Detect which cell encompasses the target text, then output its [X, Y] center coordinate. 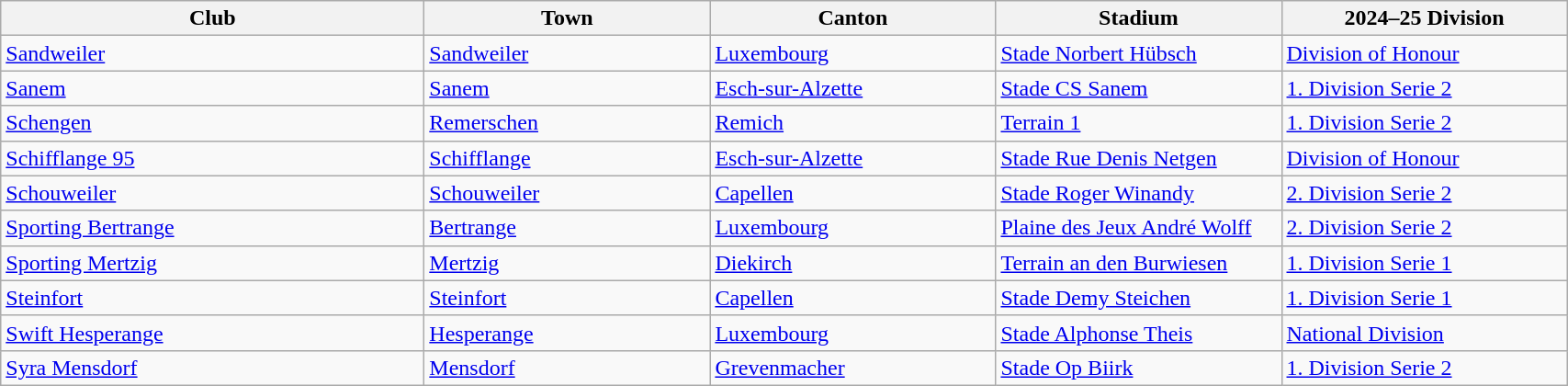
Remerschen [568, 123]
Stade CS Sanem [1139, 88]
Canton [852, 18]
2024–25 Division [1424, 18]
Plaine des Jeux André Wolff [1139, 228]
Stade Demy Steichen [1139, 298]
Syra Mensdorf [213, 368]
Swift Hesperange [213, 333]
Schifflange 95 [213, 158]
Town [568, 18]
National Division [1424, 333]
Stade Norbert Hübsch [1139, 53]
Stade Rue Denis Netgen [1139, 158]
Remich [852, 123]
Schengen [213, 123]
Stade Op Biirk [1139, 368]
Schifflange [568, 158]
Bertrange [568, 228]
Terrain an den Burwiesen [1139, 263]
Terrain 1 [1139, 123]
Stade Roger Winandy [1139, 193]
Diekirch [852, 263]
Stade Alphonse Theis [1139, 333]
Mensdorf [568, 368]
Sporting Mertzig [213, 263]
Stadium [1139, 18]
Mertzig [568, 263]
Hesperange [568, 333]
Sporting Bertrange [213, 228]
Club [213, 18]
Grevenmacher [852, 368]
